Output the [x, y] coordinate of the center of the cell containing the given text.  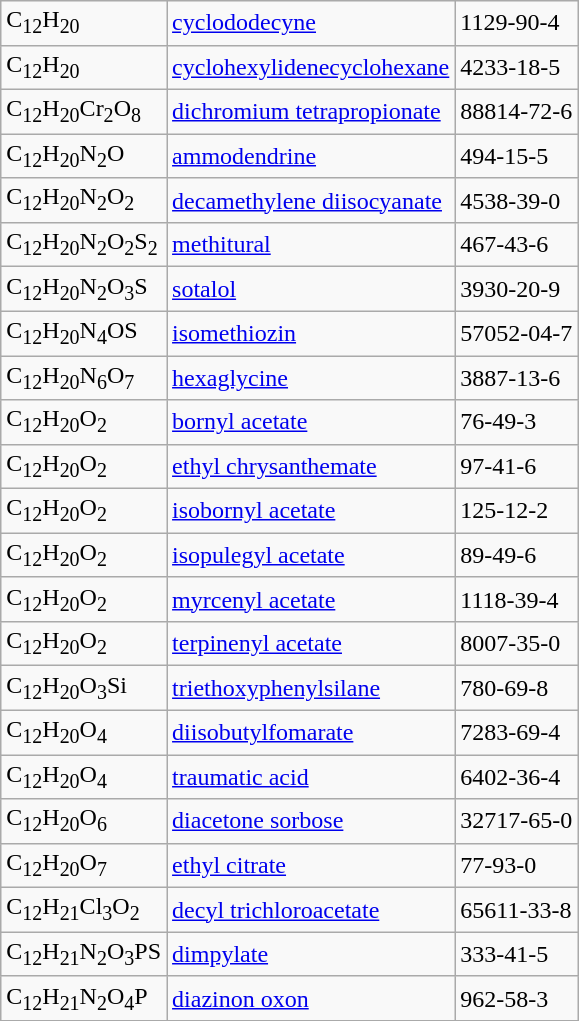
hexaglycine [311, 378]
467-43-6 [516, 244]
ethyl citrate [311, 865]
6402-36-4 [516, 777]
dimpylate [311, 954]
7283-69-4 [516, 732]
dichromium tetrapropionate [311, 111]
C12H20N4OS [84, 333]
125-12-2 [516, 511]
65611-33-8 [516, 910]
C12H20N2O2S2 [84, 244]
isobornyl acetate [311, 511]
isopulegyl acetate [311, 555]
C12H20N2O2 [84, 200]
C12H20N2O3S [84, 289]
780-69-8 [516, 688]
3930-20-9 [516, 289]
decyl trichloroacetate [311, 910]
diazinon oxon [311, 998]
C12H20O7 [84, 865]
C12H21Cl3O2 [84, 910]
methitural [311, 244]
3887-13-6 [516, 378]
C12H20O6 [84, 821]
494-15-5 [516, 156]
C12H21N2O3PS [84, 954]
C12H20O3Si [84, 688]
traumatic acid [311, 777]
sotalol [311, 289]
ammodendrine [311, 156]
88814-72-6 [516, 111]
76-49-3 [516, 422]
triethoxyphenylsilane [311, 688]
4538-39-0 [516, 200]
C12H21N2O4P [84, 998]
8007-35-0 [516, 644]
333-41-5 [516, 954]
77-93-0 [516, 865]
diisobutylfomarate [311, 732]
962-58-3 [516, 998]
C12H20N2O [84, 156]
ethyl chrysanthemate [311, 466]
97-41-6 [516, 466]
1118-39-4 [516, 599]
89-49-6 [516, 555]
57052-04-7 [516, 333]
bornyl acetate [311, 422]
C12H20N6O7 [84, 378]
decamethylene diisocyanate [311, 200]
32717-65-0 [516, 821]
cyclohexylidenecyclohexane [311, 67]
terpinenyl acetate [311, 644]
isomethiozin [311, 333]
1129-90-4 [516, 23]
myrcenyl acetate [311, 599]
4233-18-5 [516, 67]
diacetone sorbose [311, 821]
cyclododecyne [311, 23]
C12H20Cr2O8 [84, 111]
